Output the (X, Y) coordinate of the center of the cell containing the given text.  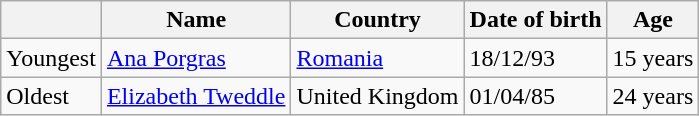
Date of birth (536, 20)
Country (378, 20)
United Kingdom (378, 96)
Youngest (52, 58)
01/04/85 (536, 96)
Elizabeth Tweddle (196, 96)
24 years (653, 96)
Name (196, 20)
18/12/93 (536, 58)
Ana Porgras (196, 58)
Romania (378, 58)
Age (653, 20)
15 years (653, 58)
Oldest (52, 96)
